For the text-containing cell, return its midpoint in (x, y) coordinate format. 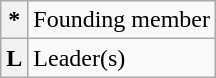
* (14, 20)
L (14, 58)
Founding member (122, 20)
Leader(s) (122, 58)
